Find where the given text appears and provide that cell's center as (x, y) coordinate. 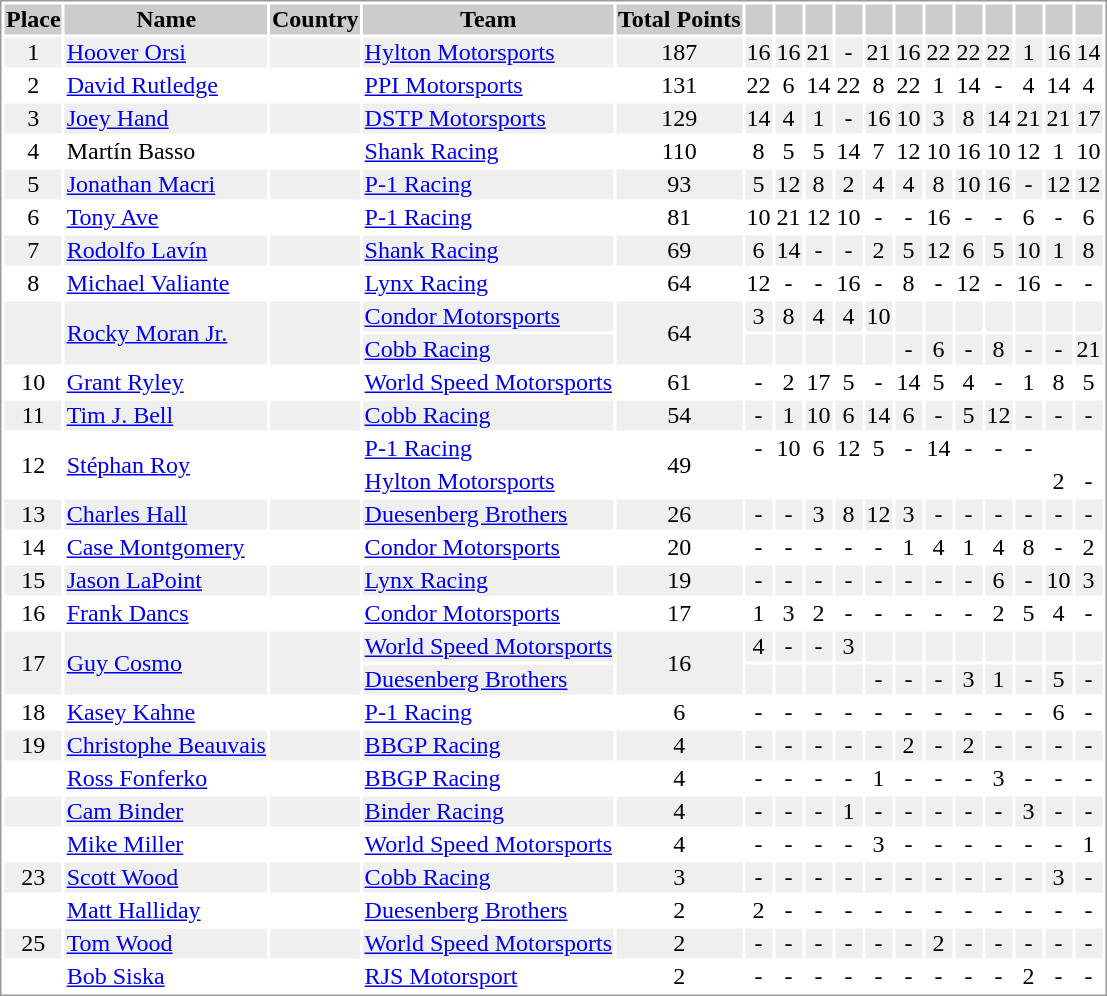
Guy Cosmo (166, 664)
Ross Fonferko (166, 779)
DSTP Motorsports (488, 119)
Binder Racing (488, 811)
David Rutledge (166, 85)
Name (166, 19)
49 (678, 466)
Charles Hall (166, 515)
Scott Wood (166, 877)
Total Points (678, 19)
Mike Miller (166, 845)
Hoover Orsi (166, 53)
93 (678, 185)
Tim J. Bell (166, 415)
18 (33, 713)
Tom Wood (166, 943)
23 (33, 877)
61 (678, 383)
15 (33, 581)
Grant Ryley (166, 383)
Case Montgomery (166, 547)
Christophe Beauvais (166, 745)
110 (678, 151)
Matt Halliday (166, 911)
69 (678, 251)
RJS Motorsport (488, 977)
Stéphan Roy (166, 466)
13 (33, 515)
Martín Basso (166, 151)
20 (678, 547)
Cam Binder (166, 811)
Joey Hand (166, 119)
Kasey Kahne (166, 713)
187 (678, 53)
Jonathan Macri (166, 185)
Jason LaPoint (166, 581)
26 (678, 515)
Frank Dancs (166, 613)
81 (678, 217)
Country (315, 19)
Team (488, 19)
Rocky Moran Jr. (166, 334)
131 (678, 85)
PPI Motorsports (488, 85)
Rodolfo Lavín (166, 251)
25 (33, 943)
Place (33, 19)
11 (33, 415)
Bob Siska (166, 977)
Tony Ave (166, 217)
129 (678, 119)
Michael Valiante (166, 283)
54 (678, 415)
